Return the (x, y) coordinate for the center point of the cell that contains the specified text.  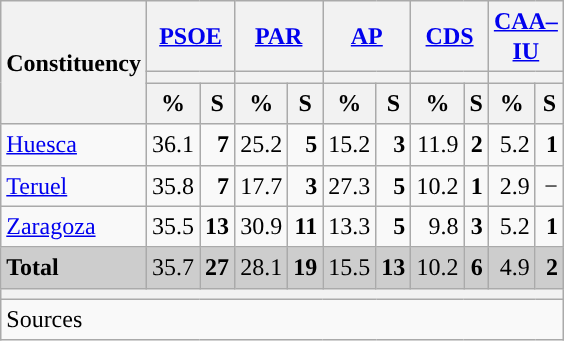
Teruel (74, 186)
35.5 (172, 226)
15.2 (350, 144)
− (549, 186)
27.3 (350, 186)
6 (476, 268)
Sources (282, 320)
25.2 (262, 144)
28.1 (262, 268)
PSOE (190, 36)
AP (367, 36)
15.5 (350, 268)
Zaragoza (74, 226)
17.7 (262, 186)
Constituency (74, 62)
2.9 (512, 186)
11 (306, 226)
13.3 (350, 226)
11.9 (438, 144)
27 (218, 268)
PAR (279, 36)
CAA–IU (526, 36)
CDS (450, 36)
36.1 (172, 144)
Huesca (74, 144)
9.8 (438, 226)
4.9 (512, 268)
35.8 (172, 186)
30.9 (262, 226)
19 (306, 268)
35.7 (172, 268)
Total (74, 268)
